Return the [X, Y] coordinate for the center point of the cell that contains the specified text.  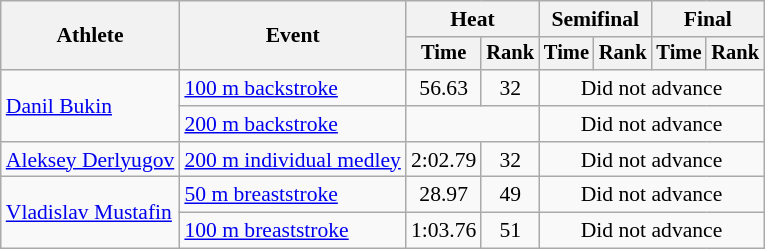
1:03.76 [444, 231]
51 [510, 231]
Event [292, 36]
2:02.79 [444, 160]
Vladislav Mustafin [90, 212]
56.63 [444, 88]
49 [510, 195]
100 m breaststroke [292, 231]
Heat [472, 19]
50 m breaststroke [292, 195]
200 m individual medley [292, 160]
Aleksey Derlyugov [90, 160]
Danil Bukin [90, 106]
28.97 [444, 195]
200 m backstroke [292, 124]
Semifinal [595, 19]
Final [707, 19]
100 m backstroke [292, 88]
Athlete [90, 36]
